Return the (x, y) coordinate for the center point of the cell that contains the specified text.  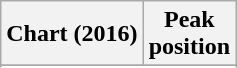
Peakposition (189, 34)
Chart (2016) (72, 34)
